Extract the (x, y) coordinate from the center of the cell holding the provided text.  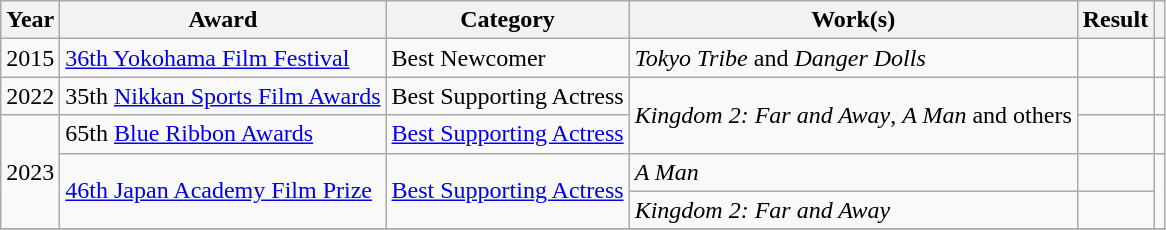
Work(s) (853, 20)
35th Nikkan Sports Film Awards (223, 96)
36th Yokohama Film Festival (223, 58)
Result (1115, 20)
Year (30, 20)
Kingdom 2: Far and Away (853, 210)
Award (223, 20)
Best Newcomer (508, 58)
2015 (30, 58)
65th Blue Ribbon Awards (223, 134)
2022 (30, 96)
2023 (30, 172)
Category (508, 20)
A Man (853, 172)
46th Japan Academy Film Prize (223, 191)
Kingdom 2: Far and Away, A Man and others (853, 115)
Tokyo Tribe and Danger Dolls (853, 58)
